Scan for the cell matching the given text and deliver its [X, Y] coordinate at center. 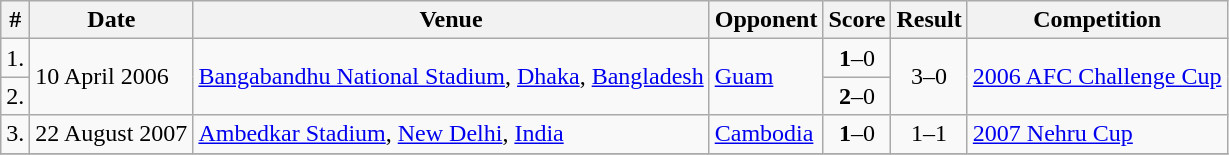
1. [16, 58]
Score [857, 20]
22 August 2007 [112, 134]
Bangabandhu National Stadium, Dhaka, Bangladesh [451, 77]
Guam [766, 77]
2007 Nehru Cup [1097, 134]
2006 AFC Challenge Cup [1097, 77]
1–1 [929, 134]
Competition [1097, 20]
2. [16, 96]
Result [929, 20]
Opponent [766, 20]
Cambodia [766, 134]
3. [16, 134]
# [16, 20]
Venue [451, 20]
Date [112, 20]
10 April 2006 [112, 77]
Ambedkar Stadium, New Delhi, India [451, 134]
3–0 [929, 77]
2–0 [857, 96]
